Output the [x, y] coordinate of the center of the cell containing the given text.  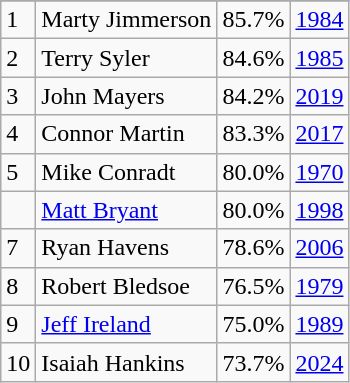
Ryan Havens [126, 248]
Jeff Ireland [126, 324]
5 [18, 172]
1985 [320, 58]
Terry Syler [126, 58]
85.7% [254, 20]
Connor Martin [126, 134]
2 [18, 58]
1 [18, 20]
76.5% [254, 286]
73.7% [254, 362]
John Mayers [126, 96]
Isaiah Hankins [126, 362]
2019 [320, 96]
2024 [320, 362]
1998 [320, 210]
2017 [320, 134]
4 [18, 134]
2006 [320, 248]
7 [18, 248]
8 [18, 286]
Robert Bledsoe [126, 286]
75.0% [254, 324]
1970 [320, 172]
3 [18, 96]
9 [18, 324]
Marty Jimmerson [126, 20]
1984 [320, 20]
84.2% [254, 96]
1989 [320, 324]
1979 [320, 286]
83.3% [254, 134]
Matt Bryant [126, 210]
10 [18, 362]
84.6% [254, 58]
78.6% [254, 248]
Mike Conradt [126, 172]
